Extract the [X, Y] coordinate from the center of the cell holding the provided text.  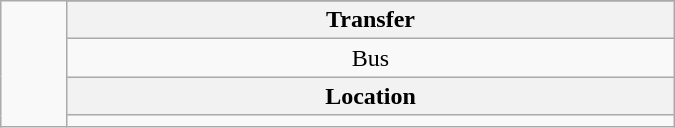
Transfer [370, 20]
Bus [370, 58]
Location [370, 96]
